Locate the cell with the specified text and output its [X, Y] center coordinate. 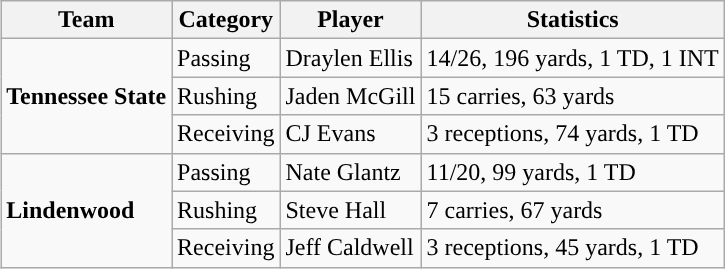
3 receptions, 74 yards, 1 TD [572, 134]
Steve Hall [350, 210]
Lindenwood [86, 210]
7 carries, 67 yards [572, 210]
14/26, 196 yards, 1 TD, 1 INT [572, 58]
Statistics [572, 20]
Team [86, 20]
Tennessee State [86, 96]
Nate Glantz [350, 172]
Draylen Ellis [350, 58]
Jaden McGill [350, 96]
Jeff Caldwell [350, 248]
3 receptions, 45 yards, 1 TD [572, 248]
Category [226, 20]
CJ Evans [350, 134]
11/20, 99 yards, 1 TD [572, 172]
15 carries, 63 yards [572, 96]
Player [350, 20]
